Search for the cell housing the specified text and yield its [x, y] center coordinate. 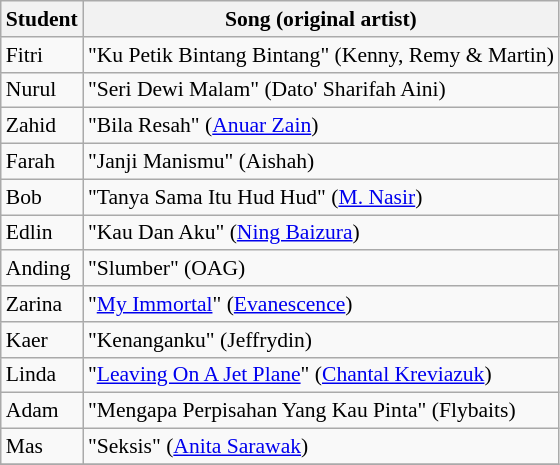
"Seksis" (Anita Sarawak) [321, 447]
"Kau Dan Aku" (Ning Baizura) [321, 233]
Mas [42, 447]
"Janji Manismu" (Aishah) [321, 162]
Student [42, 19]
Edlin [42, 233]
Nurul [42, 90]
Song (original artist) [321, 19]
"My Immortal" (Evanescence) [321, 304]
Zarina [42, 304]
Adam [42, 411]
"Ku Petik Bintang Bintang" (Kenny, Remy & Martin) [321, 55]
Farah [42, 162]
"Kenanganku" (Jeffrydin) [321, 340]
Fitri [42, 55]
Zahid [42, 126]
Anding [42, 269]
"Bila Resah" (Anuar Zain) [321, 126]
Bob [42, 197]
"Seri Dewi Malam" (Dato' Sharifah Aini) [321, 90]
"Leaving On A Jet Plane" (Chantal Kreviazuk) [321, 375]
"Tanya Sama Itu Hud Hud" (M. Nasir) [321, 197]
Linda [42, 375]
"Slumber" (OAG) [321, 269]
"Mengapa Perpisahan Yang Kau Pinta" (Flybaits) [321, 411]
Kaer [42, 340]
